Output the [x, y] coordinate of the center of the cell containing the given text.  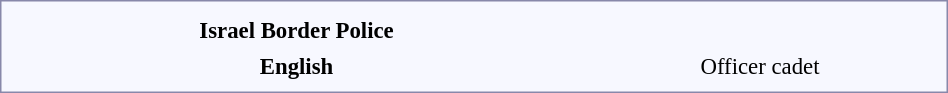
Officer cadet [760, 66]
Israel Border Police [296, 30]
English [296, 66]
